Determine the [x, y] coordinate at the center of the cell enclosing the given text.  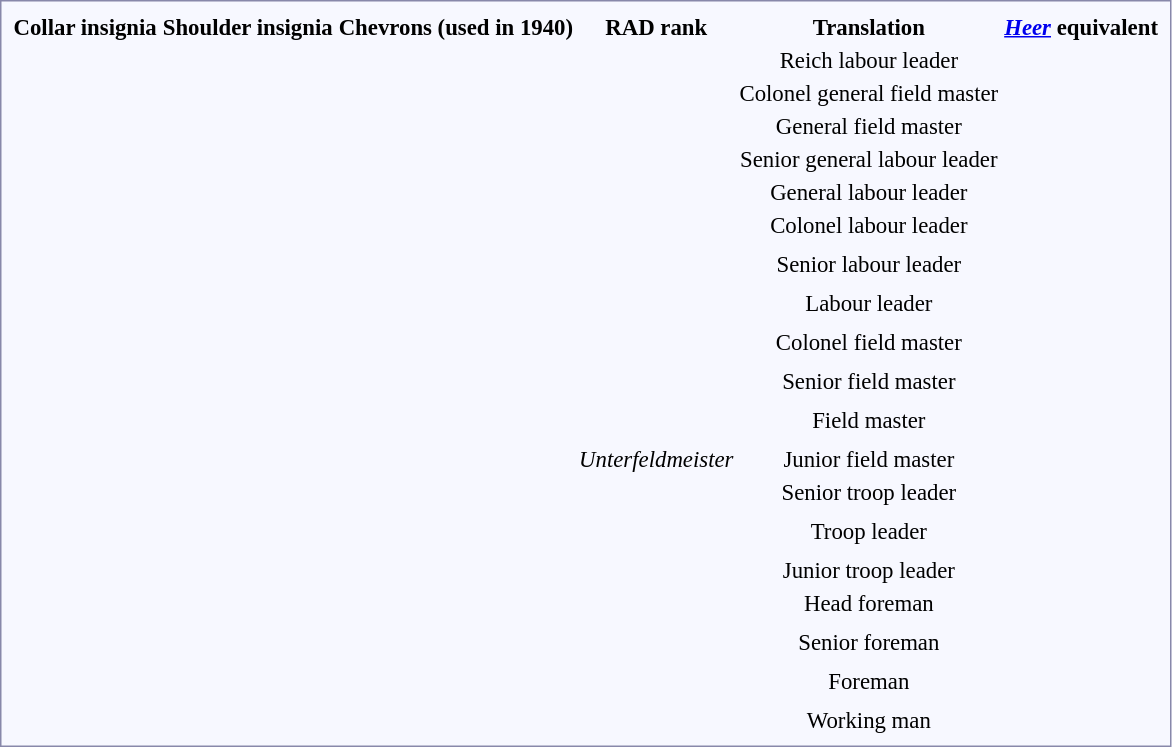
Senior field master [869, 381]
Collar insignia [85, 27]
Field master [869, 420]
Troop leader [869, 531]
Junior field master [869, 459]
Colonel general field master [869, 93]
Translation [869, 27]
Senior labour leader [869, 264]
Senior troop leader [869, 492]
Junior troop leader [869, 570]
RAD rank [656, 27]
Senior general labour leader [869, 159]
Heer equivalent [1082, 27]
Unterfeldmeister [656, 459]
Colonel field master [869, 342]
Chevrons (used in 1940) [456, 27]
General field master [869, 126]
Labour leader [869, 303]
Foreman [869, 681]
Colonel labour leader [869, 225]
Shoulder insignia [248, 27]
Head foreman [869, 603]
Senior foreman [869, 642]
General labour leader [869, 192]
Reich labour leader [869, 60]
Working man [869, 720]
